Provide the [x, y] coordinate of the cell's center where the given text is located.  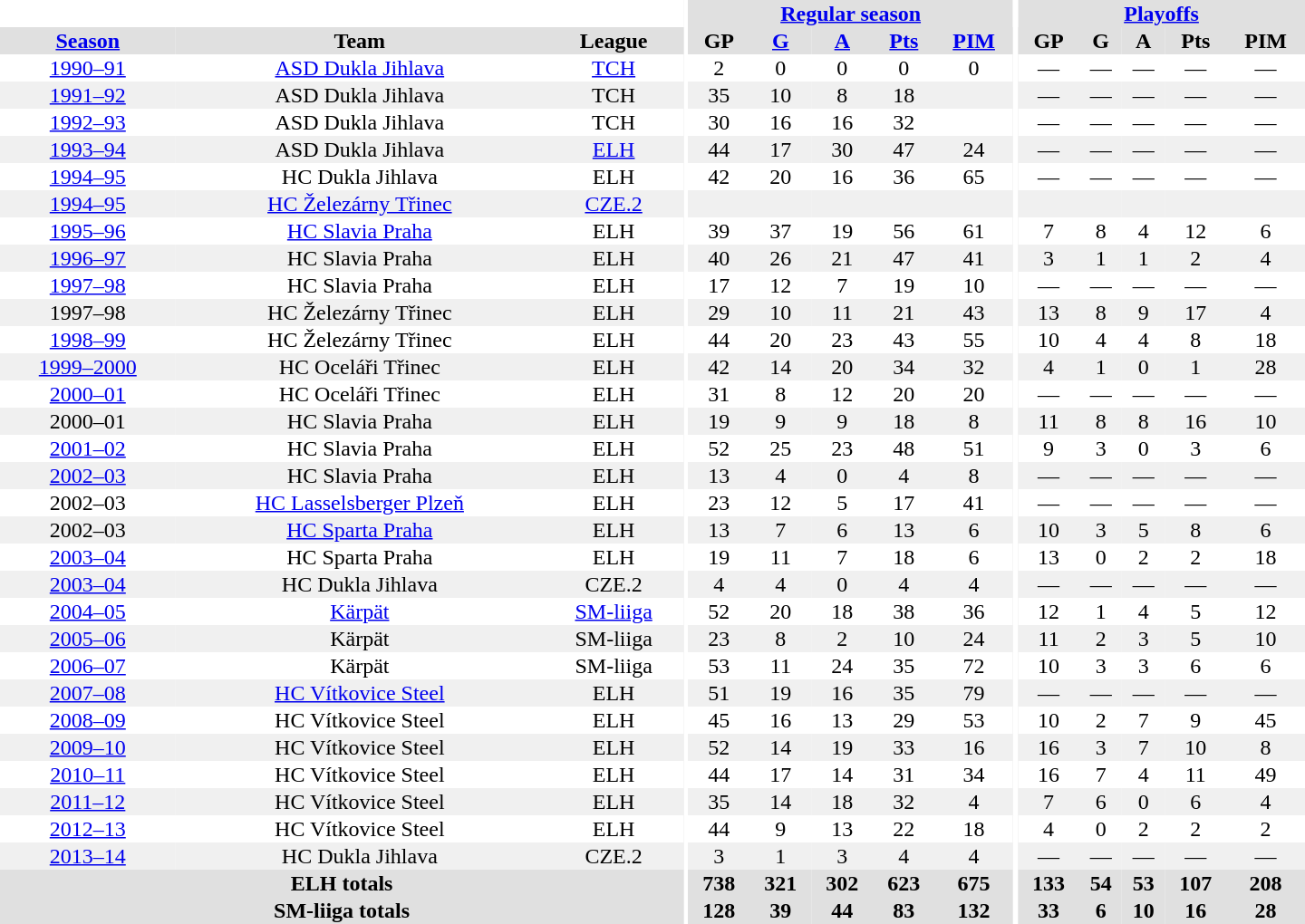
107 [1195, 883]
2006–07 [88, 666]
1999–2000 [88, 367]
55 [973, 340]
ELH totals [342, 883]
2010–11 [88, 775]
League [614, 41]
1995–96 [88, 231]
56 [904, 231]
25 [780, 448]
1993–94 [88, 149]
83 [904, 910]
2009–10 [88, 747]
1991–92 [88, 95]
HC Lasselsberger Plzeň [361, 503]
SM-liiga totals [342, 910]
Playoffs [1162, 14]
623 [904, 883]
1992–93 [88, 122]
132 [973, 910]
2005–06 [88, 639]
40 [719, 258]
49 [1265, 775]
1998–99 [88, 340]
2013–14 [88, 856]
208 [1265, 883]
Season [88, 41]
54 [1100, 883]
38 [904, 611]
2004–05 [88, 611]
133 [1049, 883]
37 [780, 231]
321 [780, 883]
738 [719, 883]
22 [904, 829]
65 [973, 177]
1990–91 [88, 68]
2008–09 [88, 720]
302 [842, 883]
675 [973, 883]
79 [973, 693]
61 [973, 231]
Team [361, 41]
2011–12 [88, 802]
128 [719, 910]
Regular season [850, 14]
2001–02 [88, 448]
72 [973, 666]
26 [780, 258]
1996–97 [88, 258]
2012–13 [88, 829]
48 [904, 448]
2007–08 [88, 693]
